Detect which cell encompasses the target text, then output its (X, Y) center coordinate. 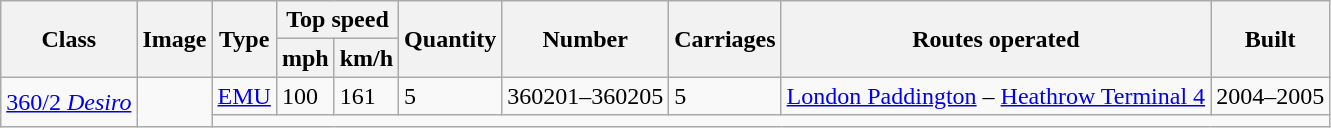
161 (366, 96)
mph (305, 58)
360201–360205 (586, 96)
360/2 Desiro (69, 102)
100 (305, 96)
Number (586, 39)
Class (69, 39)
Image (174, 39)
London Paddington – Heathrow Terminal 4 (996, 96)
Top speed (337, 20)
Quantity (450, 39)
2004–2005 (1270, 96)
EMU (244, 96)
km/h (366, 58)
Carriages (725, 39)
Built (1270, 39)
Routes operated (996, 39)
Type (244, 39)
